From the cell containing the given text, extract its center point as [x, y] coordinate. 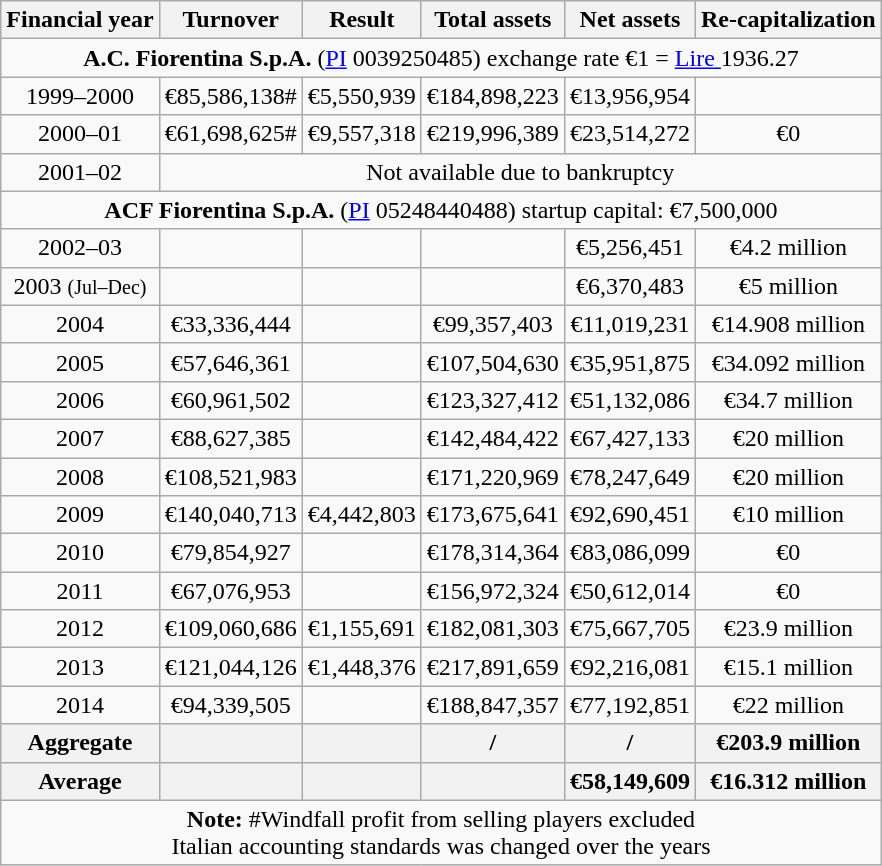
€140,040,713 [230, 515]
€219,996,389 [492, 134]
Turnover [230, 20]
Net assets [630, 20]
€35,951,875 [630, 362]
€178,314,364 [492, 553]
€171,220,969 [492, 477]
2013 [80, 667]
€58,149,609 [630, 781]
ACF Fiorentina S.p.A. (PI 05248440488) startup capital: €7,500,000 [441, 210]
Aggregate [80, 743]
€121,044,126 [230, 667]
Not available due to bankruptcy [520, 172]
€203.9 million [788, 743]
€50,612,014 [630, 591]
€217,891,659 [492, 667]
€5 million [788, 286]
€34.7 million [788, 400]
€188,847,357 [492, 705]
€33,336,444 [230, 324]
Average [80, 781]
Note: #Windfall profit from selling players excludedItalian accounting standards was changed over the years [441, 832]
€23.9 million [788, 629]
€23,514,272 [630, 134]
2011 [80, 591]
€57,646,361 [230, 362]
€6,370,483 [630, 286]
€11,019,231 [630, 324]
€88,627,385 [230, 438]
€85,586,138# [230, 96]
2012 [80, 629]
€79,854,927 [230, 553]
2006 [80, 400]
Total assets [492, 20]
€16.312 million [788, 781]
€142,484,422 [492, 438]
2014 [80, 705]
€77,192,851 [630, 705]
€173,675,641 [492, 515]
€108,521,983 [230, 477]
2008 [80, 477]
A.C. Fiorentina S.p.A. (PI 0039250485) exchange rate €1 = Lire 1936.27 [441, 58]
1999–2000 [80, 96]
€5,256,451 [630, 248]
€1,448,376 [362, 667]
€15.1 million [788, 667]
2003 (Jul–Dec) [80, 286]
2007 [80, 438]
€4.2 million [788, 248]
€34.092 million [788, 362]
2002–03 [80, 248]
€4,442,803 [362, 515]
€156,972,324 [492, 591]
Result [362, 20]
€10 million [788, 515]
€78,247,649 [630, 477]
2005 [80, 362]
€94,339,505 [230, 705]
€92,690,451 [630, 515]
2009 [80, 515]
2001–02 [80, 172]
€182,081,303 [492, 629]
€60,961,502 [230, 400]
€61,698,625# [230, 134]
Re-capitalization [788, 20]
2000–01 [80, 134]
€13,956,954 [630, 96]
€22 million [788, 705]
€51,132,086 [630, 400]
€1,155,691 [362, 629]
2004 [80, 324]
2010 [80, 553]
€83,086,099 [630, 553]
€99,357,403 [492, 324]
€75,667,705 [630, 629]
€9,557,318 [362, 134]
€67,427,133 [630, 438]
€123,327,412 [492, 400]
€92,216,081 [630, 667]
€109,060,686 [230, 629]
€5,550,939 [362, 96]
€67,076,953 [230, 591]
€14.908 million [788, 324]
€107,504,630 [492, 362]
€184,898,223 [492, 96]
Financial year [80, 20]
